Scan for the cell matching the given text and deliver its [X, Y] coordinate at center. 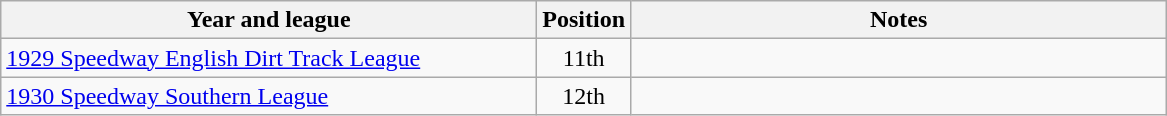
11th [584, 58]
Year and league [269, 20]
Notes [899, 20]
1929 Speedway English Dirt Track League [269, 58]
12th [584, 96]
Position [584, 20]
1930 Speedway Southern League [269, 96]
